Detect which cell encompasses the target text, then output its [x, y] center coordinate. 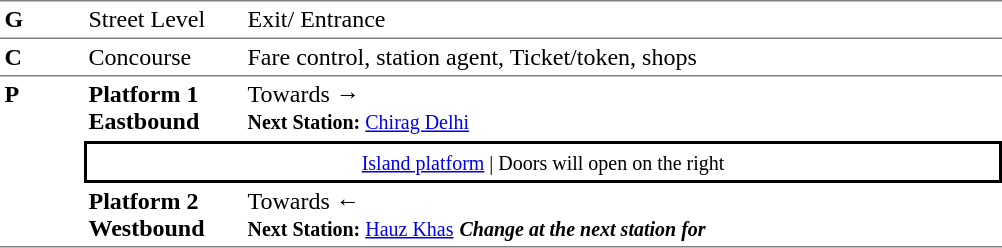
Towards ← Next Station: Hauz Khas Change at the next station for [622, 215]
C [42, 58]
Street Level [164, 20]
Concourse [164, 58]
Fare control, station agent, Ticket/token, shops [622, 58]
P [42, 162]
Platform 1Eastbound [164, 108]
Platform 2Westbound [164, 215]
G [42, 20]
Towards → Next Station: Chirag Delhi [622, 108]
Exit/ Entrance [622, 20]
Island platform | Doors will open on the right [543, 162]
